Capture the cell that displays the provided text and extract its [x, y] central coordinate. 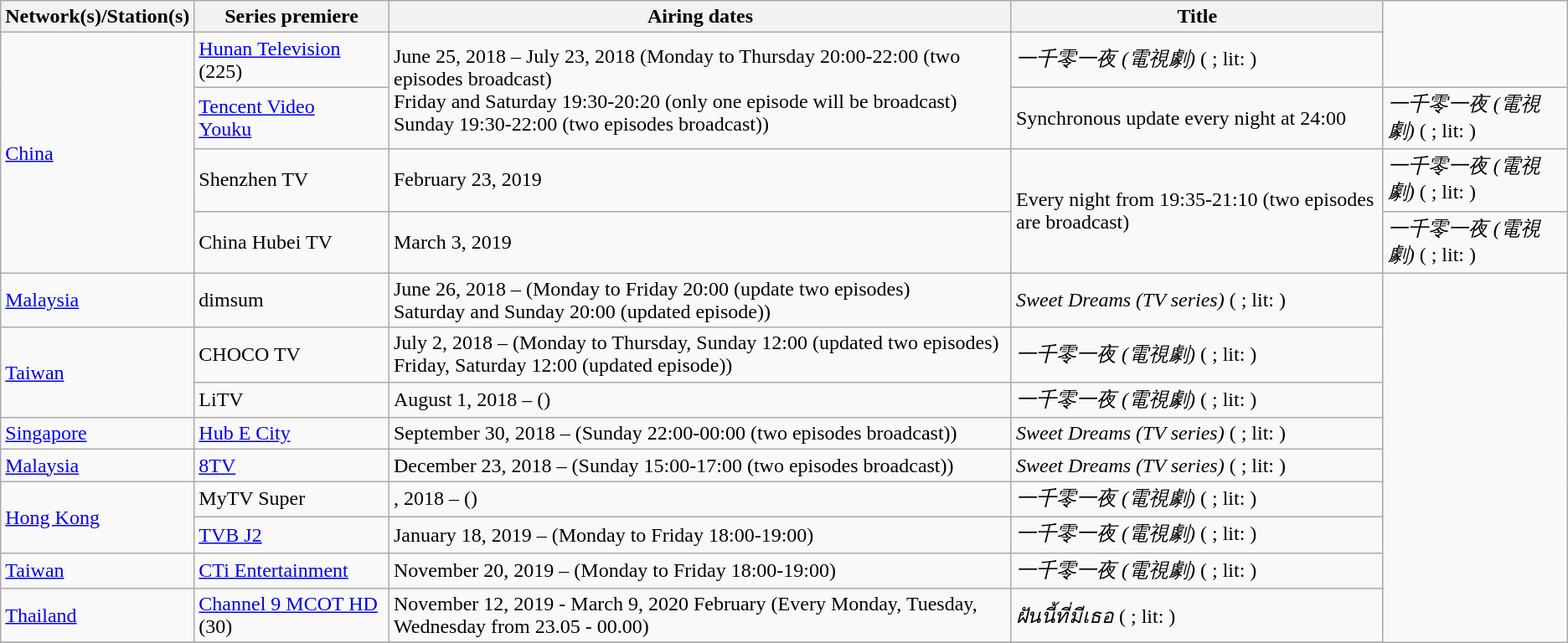
Series premiere [291, 17]
Synchronous update every night at 24:00 [1197, 118]
August 1, 2018 – () [700, 400]
MyTV Super [291, 499]
Every night from 19:35-21:10 (two episodes are broadcast) [1197, 211]
November 12, 2019 - March 9, 2020 February (Every Monday, Tuesday, Wednesday from 23.05 - 00.00) [700, 616]
Thailand [97, 616]
July 2, 2018 – (Monday to Thursday, Sunday 12:00 (updated two episodes) Friday, Saturday 12:00 (updated episode)) [700, 355]
Airing dates [700, 17]
Hunan Television (225) [291, 60]
September 30, 2018 – (Sunday 22:00-00:00 (two episodes broadcast)) [700, 434]
June 26, 2018 – (Monday to Friday 20:00 (update two episodes) Saturday and Sunday 20:00 (updated episode)) [700, 300]
February 23, 2019 [700, 180]
March 3, 2019 [700, 242]
Network(s)/Station(s) [97, 17]
Shenzhen TV [291, 180]
December 23, 2018 – (Sunday 15:00-17:00 (two episodes broadcast)) [700, 466]
TVB J2 [291, 534]
Title [1197, 17]
, 2018 – () [700, 499]
dimsum [291, 300]
8TV [291, 466]
China [97, 152]
CHOCO TV [291, 355]
ฝันนี้ที่มีเธอ ( ; lit: ) [1197, 616]
China Hubei TV [291, 242]
Channel 9 MCOT HD (30) [291, 616]
Hub E City [291, 434]
Singapore [97, 434]
November 20, 2019 – (Monday to Friday 18:00-19:00) [700, 571]
January 18, 2019 – (Monday to Friday 18:00-19:00) [700, 534]
Hong Kong [97, 517]
CTi Entertainment [291, 571]
LiTV [291, 400]
Tencent Video Youku [291, 118]
